Output the [x, y] coordinate of the center of the cell containing the given text.  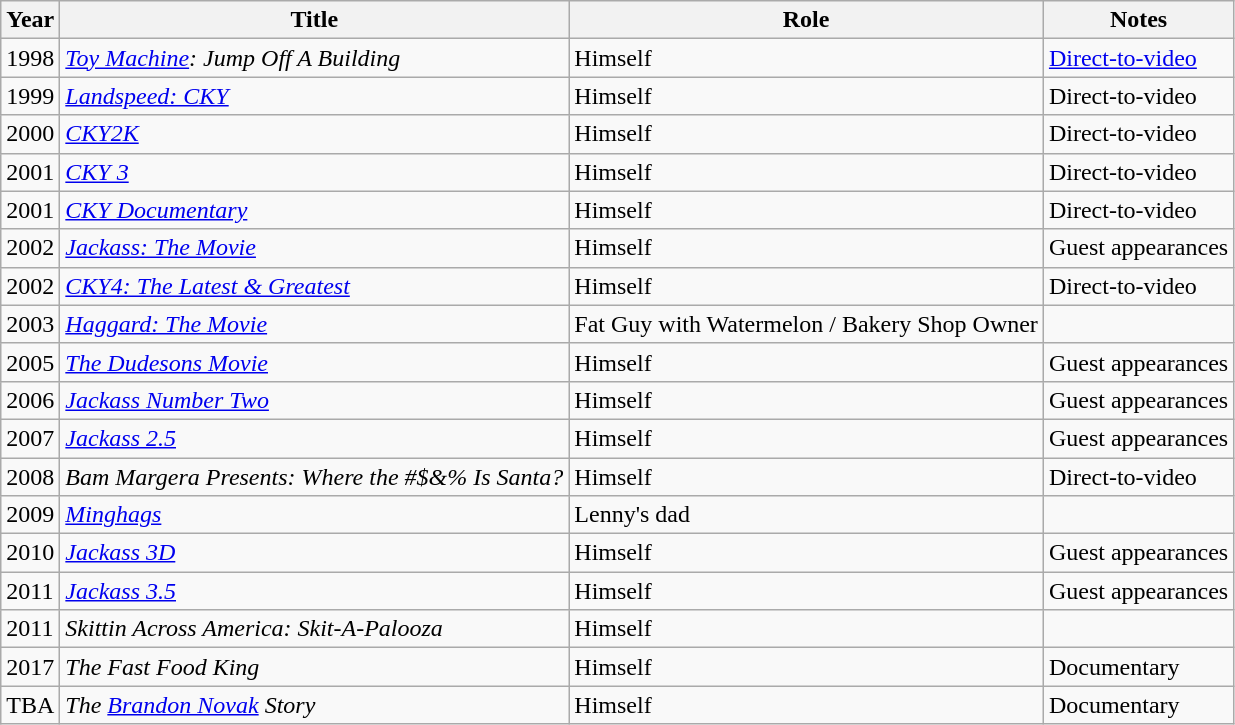
2010 [30, 553]
Jackass Number Two [314, 400]
2006 [30, 400]
Year [30, 20]
Jackass 2.5 [314, 438]
2007 [30, 438]
Minghags [314, 515]
2003 [30, 324]
Skittin Across America: Skit-A-Palooza [314, 629]
Jackass 3D [314, 553]
Fat Guy with Watermelon / Bakery Shop Owner [806, 324]
Role [806, 20]
2009 [30, 515]
2005 [30, 362]
CKY 3 [314, 172]
The Fast Food King [314, 667]
Landspeed: CKY [314, 96]
2017 [30, 667]
Notes [1138, 20]
Haggard: The Movie [314, 324]
Bam Margera Presents: Where the #$&% Is Santa? [314, 477]
TBA [30, 705]
Jackass 3.5 [314, 591]
Jackass: The Movie [314, 248]
2008 [30, 477]
1999 [30, 96]
2000 [30, 134]
Toy Machine: Jump Off A Building [314, 58]
Title [314, 20]
CKY2K [314, 134]
The Dudesons Movie [314, 362]
Lenny's dad [806, 515]
CKY Documentary [314, 210]
1998 [30, 58]
CKY4: The Latest & Greatest [314, 286]
The Brandon Novak Story [314, 705]
